Output the [X, Y] coordinate of the center of the cell containing the given text.  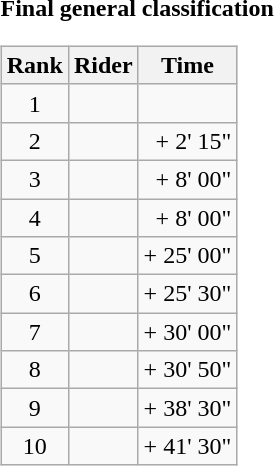
5 [34, 256]
Rank [34, 65]
1 [34, 103]
+ 41' 30" [188, 446]
9 [34, 408]
7 [34, 332]
2 [34, 141]
6 [34, 294]
Rider [103, 65]
+ 2' 15" [188, 141]
+ 25' 00" [188, 256]
+ 38' 30" [188, 408]
8 [34, 370]
+ 30' 00" [188, 332]
+ 30' 50" [188, 370]
3 [34, 179]
10 [34, 446]
Time [188, 65]
+ 25' 30" [188, 294]
4 [34, 217]
